Extract the [x, y] coordinate from the center of the cell holding the provided text.  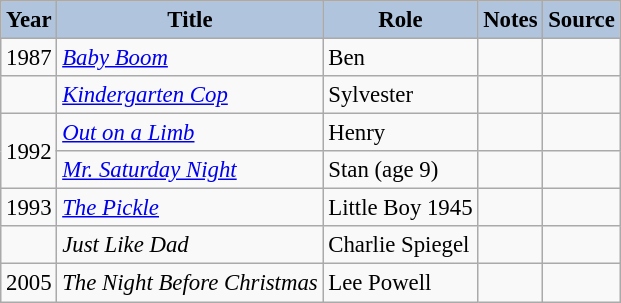
Sylvester [400, 95]
Kindergarten Cop [190, 95]
The Night Before Christmas [190, 283]
The Pickle [190, 208]
Out on a Limb [190, 133]
Little Boy 1945 [400, 208]
Baby Boom [190, 58]
1993 [29, 208]
Title [190, 20]
Just Like Dad [190, 245]
Charlie Spiegel [400, 245]
Mr. Saturday Night [190, 170]
Source [582, 20]
Stan (age 9) [400, 170]
Lee Powell [400, 283]
2005 [29, 283]
Notes [510, 20]
1992 [29, 152]
1987 [29, 58]
Role [400, 20]
Henry [400, 133]
Year [29, 20]
Ben [400, 58]
